Capture the cell that displays the provided text and extract its [x, y] central coordinate. 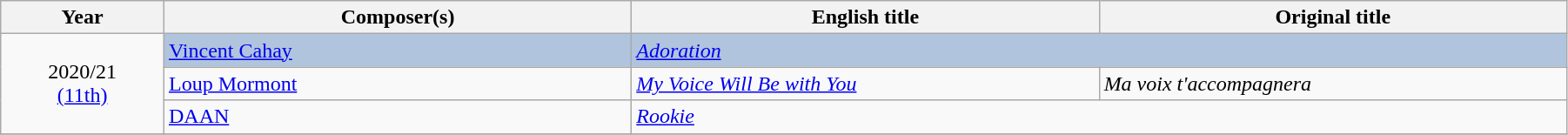
Composer(s) [397, 17]
Vincent Cahay [397, 51]
Year [83, 17]
Rookie [1100, 117]
English title [865, 17]
DAAN [397, 117]
Original title [1333, 17]
Adoration [1100, 51]
My Voice Will Be with You [865, 84]
2020/21(11th) [83, 84]
Ma voix t'accompagnera [1333, 84]
Loup Mormont [397, 84]
